Find where the given text appears and provide that cell's center as (X, Y) coordinate. 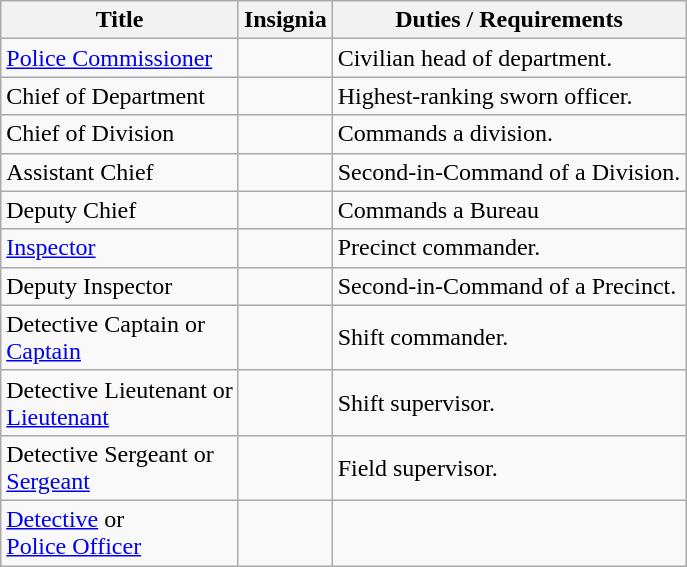
Detective Captain orCaptain (120, 338)
Field supervisor. (509, 468)
Detective orPolice Officer (120, 532)
Highest-ranking sworn officer. (509, 96)
Deputy Inspector (120, 286)
Assistant Chief (120, 172)
Police Commissioner (120, 58)
Detective Sergeant orSergeant (120, 468)
Inspector (120, 248)
Second-in-Command of a Precinct. (509, 286)
Shift supervisor. (509, 402)
Commands a division. (509, 134)
Shift commander. (509, 338)
Commands a Bureau (509, 210)
Detective Lieutenant orLieutenant (120, 402)
Precinct commander. (509, 248)
Second-in-Command of a Division. (509, 172)
Deputy Chief (120, 210)
Title (120, 20)
Chief of Division (120, 134)
Insignia (285, 20)
Duties / Requirements (509, 20)
Chief of Department (120, 96)
Civilian head of department. (509, 58)
